From the cell containing the given text, extract its center point as [X, Y] coordinate. 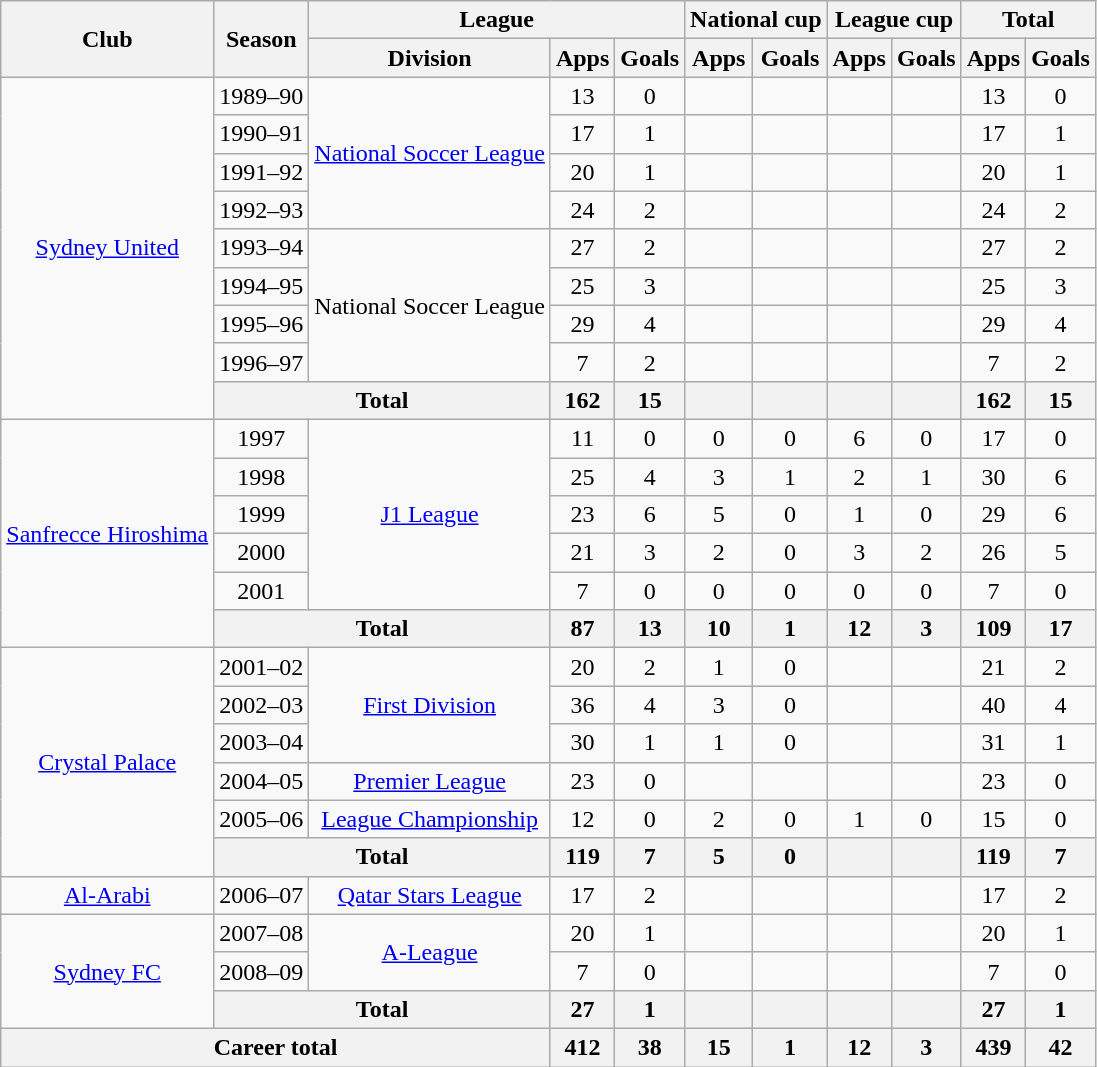
1998 [262, 477]
National cup [756, 20]
Premier League [430, 781]
1993–94 [262, 248]
1991–92 [262, 172]
Club [108, 39]
Career total [276, 1047]
A-League [430, 952]
Qatar Stars League [430, 895]
40 [993, 705]
2003–04 [262, 743]
2001–02 [262, 667]
First Division [430, 705]
11 [582, 438]
1999 [262, 515]
1992–93 [262, 210]
439 [993, 1047]
1989–90 [262, 96]
1994–95 [262, 286]
1996–97 [262, 362]
2002–03 [262, 705]
412 [582, 1047]
Sydney FC [108, 971]
2008–09 [262, 971]
36 [582, 705]
2005–06 [262, 819]
2007–08 [262, 933]
Al-Arabi [108, 895]
League cup [894, 20]
1990–91 [262, 134]
Season [262, 39]
Division [430, 58]
2006–07 [262, 895]
10 [719, 629]
1995–96 [262, 324]
87 [582, 629]
J1 League [430, 514]
26 [993, 553]
Sanfrecce Hiroshima [108, 533]
2001 [262, 591]
League [497, 20]
31 [993, 743]
1997 [262, 438]
109 [993, 629]
League Championship [430, 819]
42 [1061, 1047]
2000 [262, 553]
Crystal Palace [108, 762]
Sydney United [108, 248]
38 [650, 1047]
2004–05 [262, 781]
